Search for the cell housing the specified text and yield its (x, y) center coordinate. 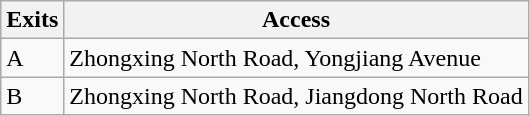
Zhongxing North Road, Yongjiang Avenue (296, 58)
A (32, 58)
Exits (32, 20)
B (32, 96)
Zhongxing North Road, Jiangdong North Road (296, 96)
Access (296, 20)
